Identify which cell holds the provided text, then report its [X, Y] central coordinate. 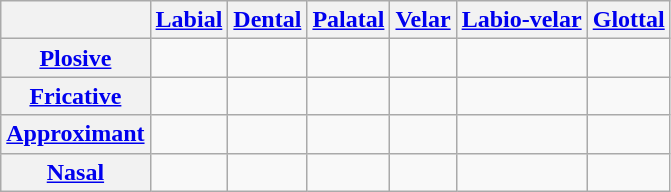
Labial [189, 20]
Nasal [76, 172]
Palatal [348, 20]
Plosive [76, 58]
Velar [423, 20]
Fricative [76, 96]
Labio-velar [522, 20]
Approximant [76, 134]
Glottal [628, 20]
Dental [268, 20]
